Identify which cell holds the provided text, then report its (X, Y) central coordinate. 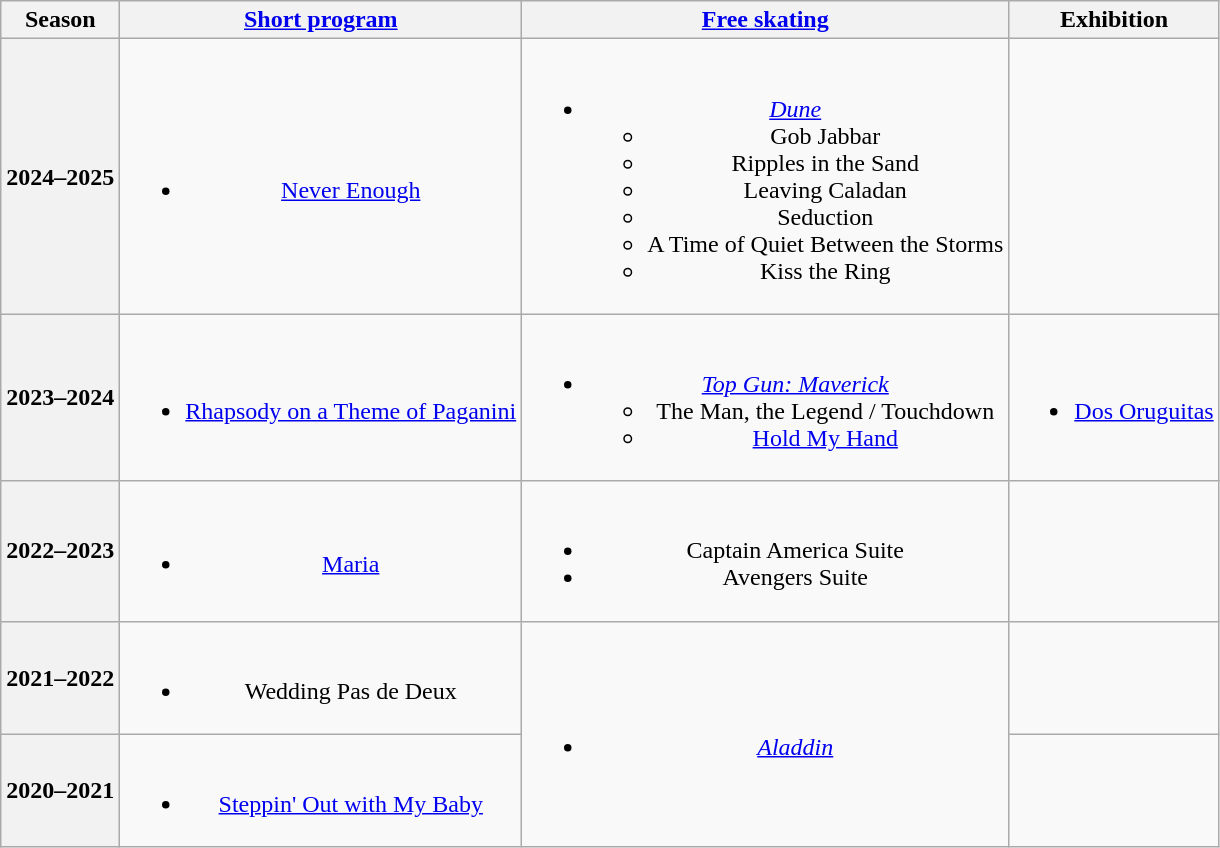
2022–2023 (60, 551)
Never Enough (321, 176)
2023–2024 (60, 398)
Captain America Suite Avengers Suite (766, 551)
2020–2021 (60, 790)
Wedding Pas de Deux (321, 678)
Free skating (766, 20)
DuneGob JabbarRipples in the SandLeaving CaladanSeductionA Time of Quiet Between the StormsKiss the Ring (766, 176)
Dos Oruguitas (1114, 398)
Aladdin (766, 734)
Rhapsody on a Theme of Paganini (321, 398)
Season (60, 20)
Top Gun: MaverickThe Man, the Legend / Touchdown Hold My Hand (766, 398)
2024–2025 (60, 176)
2021–2022 (60, 678)
Steppin' Out with My Baby (321, 790)
Exhibition (1114, 20)
Maria (321, 551)
Short program (321, 20)
